Return (X, Y) of the center of cell containing provided text 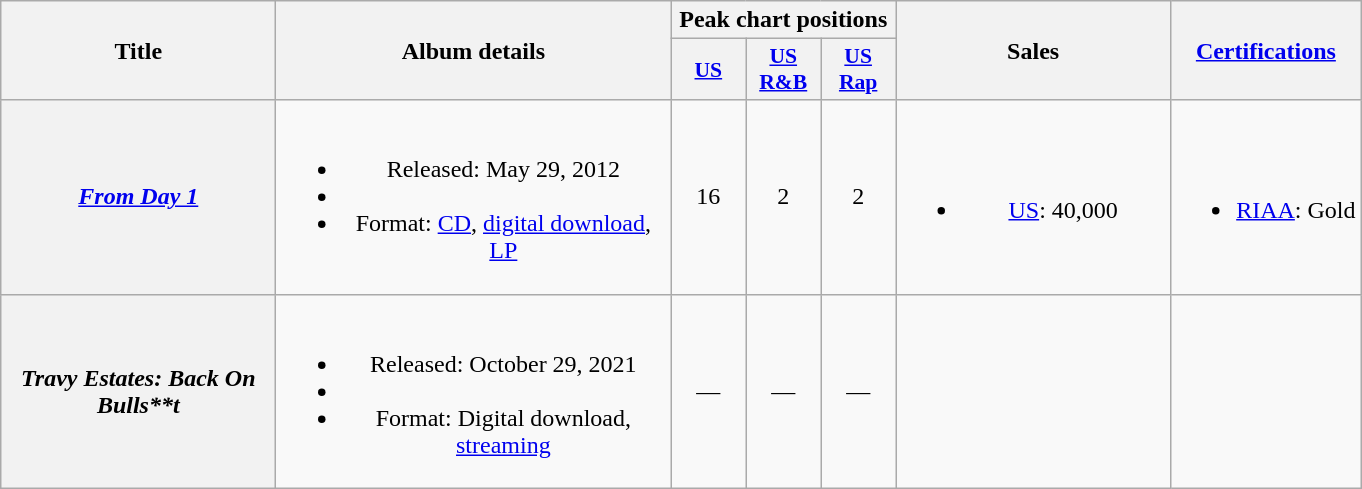
US Rap (858, 70)
From Day 1 (138, 197)
Peak chart positions (784, 20)
Travy Estates: Back On Bulls**t (138, 391)
Album details (474, 50)
Released: October 29, 2021Format: Digital download, streaming (474, 391)
Title (138, 50)
US: 40,000 (1034, 197)
Sales (1034, 50)
Certifications (1266, 50)
Released: May 29, 2012Format: CD, digital download, LP (474, 197)
US (708, 70)
16 (708, 197)
US R&B (784, 70)
RIAA: Gold (1266, 197)
